Locate the cell with the specified text and output its [X, Y] center coordinate. 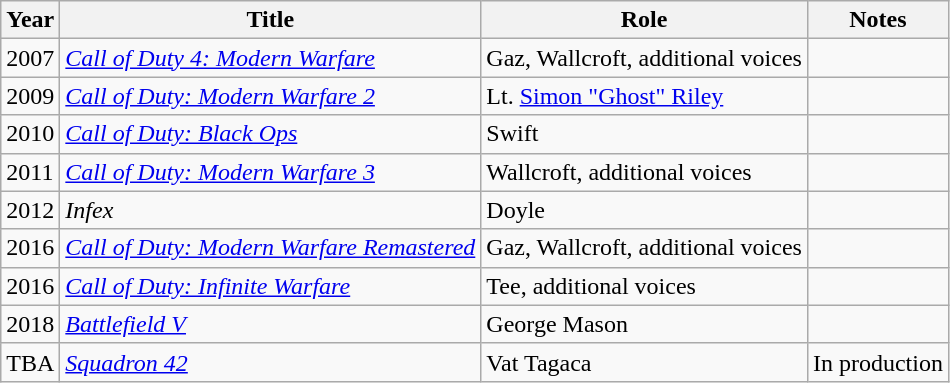
Role [644, 20]
2010 [30, 134]
Squadron 42 [270, 362]
Tee, additional voices [644, 286]
Call of Duty: Modern Warfare 2 [270, 96]
In production [878, 362]
Year [30, 20]
Swift [644, 134]
Battlefield V [270, 324]
Title [270, 20]
TBA [30, 362]
Doyle [644, 210]
Lt. Simon "Ghost" Riley [644, 96]
Wallcroft, additional voices [644, 172]
Call of Duty: Modern Warfare Remastered [270, 248]
George Mason [644, 324]
Call of Duty: Modern Warfare 3 [270, 172]
Call of Duty: Black Ops [270, 134]
2007 [30, 58]
2018 [30, 324]
Vat Tagaca [644, 362]
2012 [30, 210]
2011 [30, 172]
2009 [30, 96]
Notes [878, 20]
Call of Duty 4: Modern Warfare [270, 58]
Call of Duty: Infinite Warfare [270, 286]
Infex [270, 210]
